Return the [X, Y] coordinate for the center point of the cell that contains the specified text.  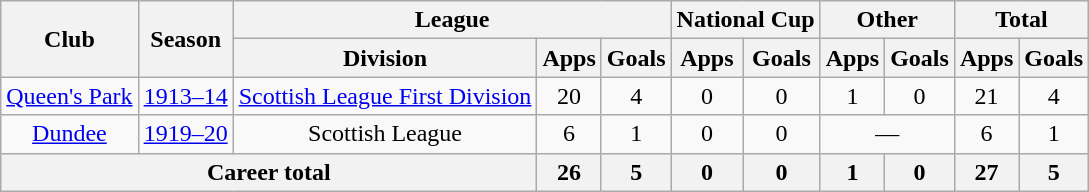
Scottish League First Division [385, 96]
Other [887, 20]
1913–14 [186, 96]
Division [385, 58]
League [452, 20]
27 [986, 172]
26 [569, 172]
Total [1021, 20]
Dundee [70, 134]
Career total [269, 172]
1919–20 [186, 134]
21 [986, 96]
— [887, 134]
Scottish League [385, 134]
Queen's Park [70, 96]
Club [70, 39]
Season [186, 39]
National Cup [746, 20]
20 [569, 96]
